Provide the (x, y) coordinate of the cell's center where the given text is located.  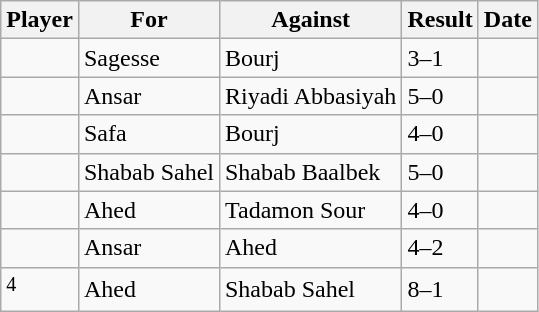
Riyadi Abbasiyah (310, 96)
4–2 (440, 248)
Safa (148, 134)
Tadamon Sour (310, 210)
Shabab Baalbek (310, 172)
3–1 (440, 58)
8–1 (440, 290)
Date (508, 20)
Sagesse (148, 58)
4 (40, 290)
Player (40, 20)
Against (310, 20)
For (148, 20)
Result (440, 20)
